Search for the cell housing the specified text and yield its (x, y) center coordinate. 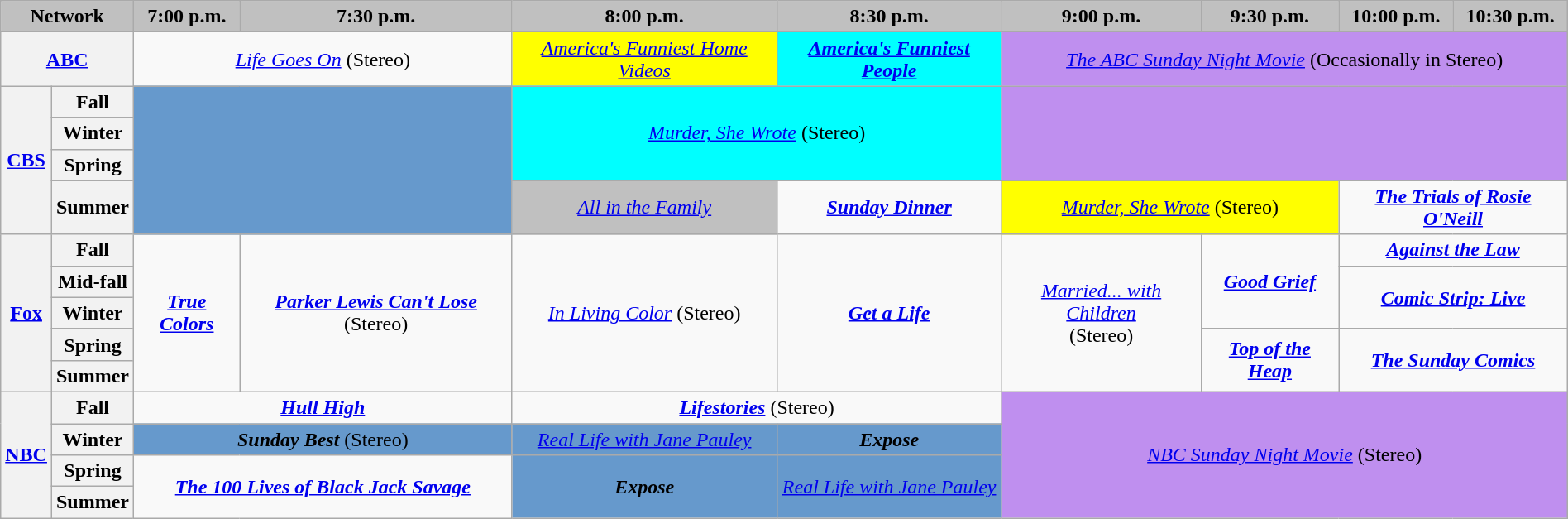
The Trials of Rosie O'Neill (1453, 207)
Network (68, 17)
The ABC Sunday Night Movie (Occasionally in Stereo) (1284, 60)
All in the Family (644, 207)
Sunday Best (Stereo) (323, 440)
Life Goes On (Stereo) (323, 60)
Hull High (323, 407)
America's Funniest People (889, 60)
10:30 p.m. (1510, 17)
ABC (68, 60)
True Colors (187, 313)
Fox (26, 313)
America's Funniest Home Videos (644, 60)
9:30 p.m. (1270, 17)
Top of the Heap (1270, 360)
In Living Color (Stereo) (644, 313)
Sunday Dinner (889, 207)
NBC (26, 454)
8:30 p.m. (889, 17)
The Sunday Comics (1453, 360)
Against the Law (1453, 250)
Mid-fall (93, 281)
7:00 p.m. (187, 17)
Married... with Children(Stereo) (1102, 313)
Comic Strip: Live (1453, 297)
Lifestories (Stereo) (757, 407)
Parker Lewis Can't Lose (Stereo) (375, 313)
8:00 p.m. (644, 17)
Good Grief (1270, 281)
The 100 Lives of Black Jack Savage (323, 487)
10:00 p.m. (1396, 17)
CBS (26, 161)
7:30 p.m. (375, 17)
NBC Sunday Night Movie (Stereo) (1284, 454)
Get a Life (889, 313)
9:00 p.m. (1102, 17)
